Search for the cell housing the specified text and yield its (X, Y) center coordinate. 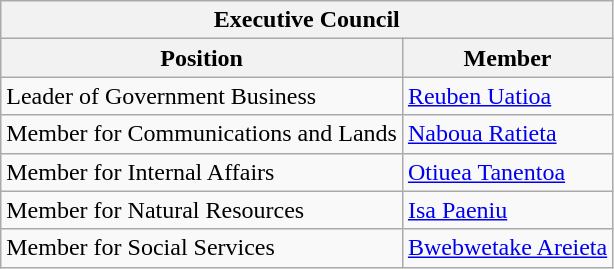
Member for Natural Resources (202, 210)
Leader of Government Business (202, 96)
Bwebwetake Areieta (507, 248)
Naboua Ratieta (507, 134)
Executive Council (307, 20)
Isa Paeniu (507, 210)
Otiuea Tanentoa (507, 172)
Reuben Uatioa (507, 96)
Member for Communications and Lands (202, 134)
Member for Internal Affairs (202, 172)
Position (202, 58)
Member (507, 58)
Member for Social Services (202, 248)
